Scan for the cell matching the given text and deliver its (X, Y) coordinate at center. 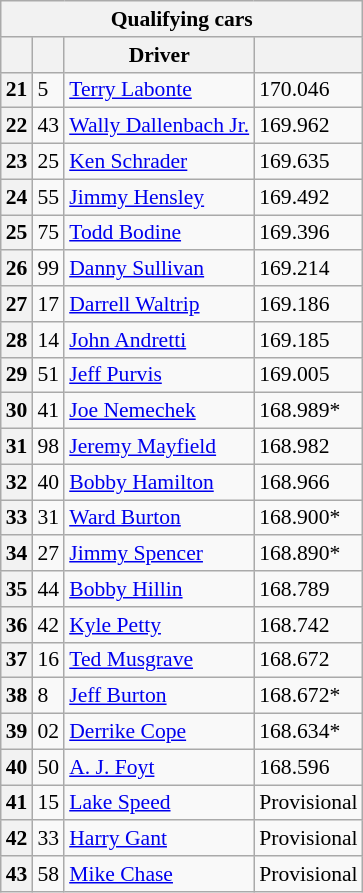
168.982 (308, 447)
169.185 (308, 340)
Kyle Petty (159, 625)
Mike Chase (159, 874)
Todd Bodine (159, 233)
169.396 (308, 233)
8 (48, 696)
Wally Dallenbach Jr. (159, 126)
168.789 (308, 589)
Ted Musgrave (159, 660)
Jimmy Spencer (159, 554)
21 (17, 90)
168.890* (308, 554)
169.635 (308, 162)
23 (17, 162)
02 (48, 732)
24 (17, 197)
Ken Schrader (159, 162)
168.989* (308, 411)
169.005 (308, 375)
28 (17, 340)
39 (17, 732)
14 (48, 340)
168.742 (308, 625)
168.672* (308, 696)
34 (17, 554)
37 (17, 660)
169.492 (308, 197)
Joe Nemechek (159, 411)
32 (17, 482)
26 (17, 269)
30 (17, 411)
17 (48, 304)
Danny Sullivan (159, 269)
Bobby Hamilton (159, 482)
169.186 (308, 304)
Jimmy Hensley (159, 197)
Jeff Burton (159, 696)
36 (17, 625)
75 (48, 233)
44 (48, 589)
Terry Labonte (159, 90)
98 (48, 447)
Harry Gant (159, 839)
168.672 (308, 660)
16 (48, 660)
169.962 (308, 126)
John Andretti (159, 340)
35 (17, 589)
Qualifying cars (182, 19)
99 (48, 269)
51 (48, 375)
55 (48, 197)
169.214 (308, 269)
Lake Speed (159, 803)
168.966 (308, 482)
Derrike Cope (159, 732)
168.596 (308, 767)
22 (17, 126)
Jeremy Mayfield (159, 447)
A. J. Foyt (159, 767)
Driver (159, 55)
Bobby Hillin (159, 589)
Ward Burton (159, 518)
Jeff Purvis (159, 375)
168.634* (308, 732)
38 (17, 696)
Darrell Waltrip (159, 304)
58 (48, 874)
170.046 (308, 90)
168.900* (308, 518)
29 (17, 375)
5 (48, 90)
50 (48, 767)
15 (48, 803)
